Scan for the cell matching the given text and deliver its [X, Y] coordinate at center. 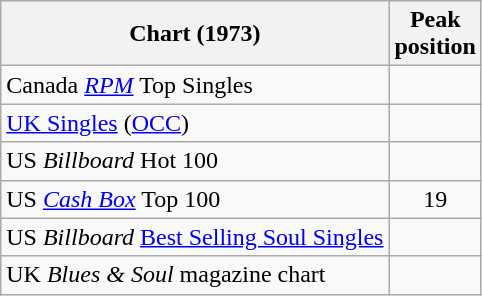
UK Singles (OCC) [195, 123]
Peakposition [435, 34]
UK Blues & Soul magazine chart [195, 275]
US Cash Box Top 100 [195, 199]
Canada RPM Top Singles [195, 85]
Chart (1973) [195, 34]
US Billboard Best Selling Soul Singles [195, 237]
US Billboard Hot 100 [195, 161]
19 [435, 199]
